Search for the cell housing the specified text and yield its [X, Y] center coordinate. 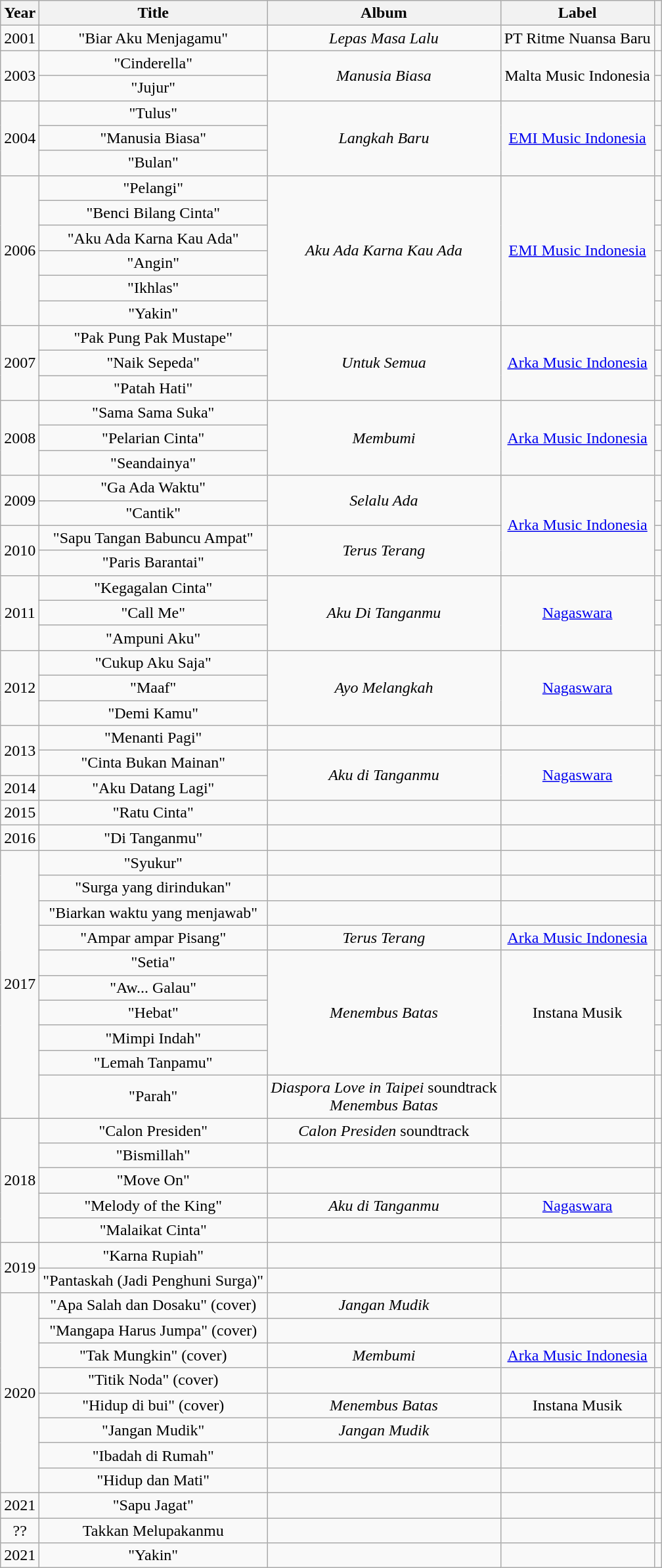
"Menanti Pagi" [154, 738]
"Aku Datang Lagi" [154, 788]
"Lemah Tanpamu" [154, 1062]
2013 [20, 751]
"Mimpi Indah" [154, 1037]
Malta Music Indonesia [577, 76]
"Ratu Cinta" [154, 813]
"Sapu Jagat" [154, 1505]
"Mangapa Harus Jumpa" (cover) [154, 1330]
"Hidup dan Mati" [154, 1480]
"Pelangi" [154, 188]
"Tak Mungkin" (cover) [154, 1355]
Aku Ada Karna Kau Ada [384, 250]
"Cinderella" [154, 63]
"Benci Bilang Cinta" [154, 213]
Selalu Ada [384, 500]
"Bismillah" [154, 1156]
"Malaikat Cinta" [154, 1230]
2010 [20, 550]
2012 [20, 687]
"Seandainya" [154, 463]
2015 [20, 813]
Year [20, 13]
"Angin" [154, 263]
"Melody of the King" [154, 1206]
2020 [20, 1393]
"Maaf" [154, 687]
"Aw... Galau" [154, 988]
"Syukur" [154, 863]
"Cantik" [154, 513]
"Bulan" [154, 163]
"Karna Rupiah" [154, 1255]
"Ibadah di Rumah" [154, 1455]
Takkan Melupakanmu [154, 1531]
"Demi Kamu" [154, 712]
"Cinta Bukan Mainan" [154, 763]
"Aku Ada Karna Kau Ada" [154, 238]
2017 [20, 984]
Calon Presiden soundtrack [384, 1130]
"Ampar ampar Pisang" [154, 938]
2007 [20, 363]
Ayo Melangkah [384, 687]
Label [577, 13]
"Kegagalan Cinta" [154, 588]
Album [384, 13]
"Setia" [154, 963]
"Pantaskah (Jadi Penghuni Surga)" [154, 1280]
"Sama Sama Suka" [154, 413]
"Apa Salah dan Dosaku" (cover) [154, 1305]
2019 [20, 1268]
"Manusia Biasa" [154, 138]
"Hebat" [154, 1013]
"Tulus" [154, 113]
2011 [20, 613]
PT Ritme Nuansa Baru [577, 38]
2008 [20, 438]
"Surga yang dirindukan" [154, 888]
"Calon Presiden" [154, 1130]
Untuk Semua [384, 363]
"Paris Barantai" [154, 563]
"Biar Aku Menjagamu" [154, 38]
"Biarkan waktu yang menjawab" [154, 913]
"Hidup di bui" (cover) [154, 1405]
"Pelarian Cinta" [154, 438]
"Sapu Tangan Babuncu Ampat" [154, 538]
"Ampuni Aku" [154, 638]
2003 [20, 76]
"Jangan Mudik" [154, 1430]
Diaspora Love in Taipei soundtrackMenembus Batas [384, 1097]
2014 [20, 788]
2004 [20, 138]
Aku Di Tanganmu [384, 613]
"Naik Sepeda" [154, 363]
"Titik Noda" (cover) [154, 1380]
Langkah Baru [384, 138]
Lepas Masa Lalu [384, 38]
2018 [20, 1180]
Manusia Biasa [384, 76]
"Jujur" [154, 88]
2001 [20, 38]
?? [20, 1531]
"Patah Hati" [154, 388]
"Parah" [154, 1097]
"Ikhlas" [154, 288]
"Pak Pung Pak Mustape" [154, 338]
"Ga Ada Waktu" [154, 488]
2016 [20, 838]
"Cukup Aku Saja" [154, 663]
"Di Tanganmu" [154, 838]
2006 [20, 250]
2009 [20, 500]
"Move On" [154, 1181]
"Call Me" [154, 613]
Title [154, 13]
